Scan for the cell matching the given text and deliver its [x, y] coordinate at center. 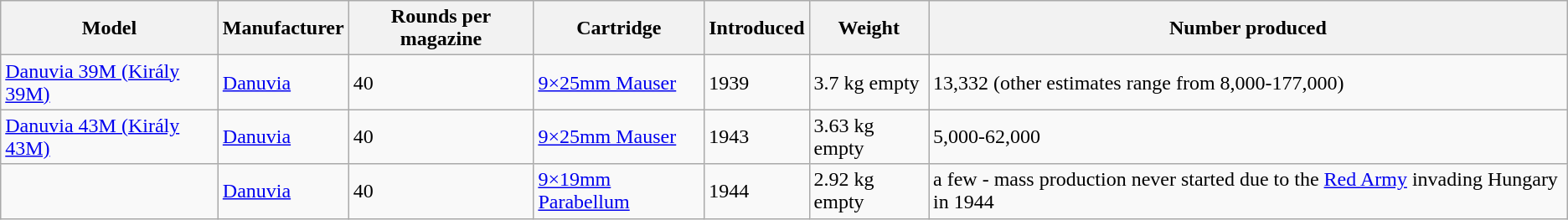
Rounds per magazine [441, 28]
9×19mm Parabellum [619, 191]
1939 [757, 82]
1944 [757, 191]
Manufacturer [283, 28]
1943 [757, 137]
Introduced [757, 28]
Danuvia 39M (Király 39M) [110, 82]
Model [110, 28]
Weight [869, 28]
2.92 kg empty [869, 191]
Danuvia 43M (Király 43M) [110, 137]
5,000-62,000 [1248, 137]
a few - mass production never started due to the Red Army invading Hungary in 1944 [1248, 191]
13,332 (other estimates range from 8,000-177,000) [1248, 82]
Cartridge [619, 28]
3.7 kg empty [869, 82]
3.63 kg empty [869, 137]
Number produced [1248, 28]
